Return [X, Y] of the center of cell containing provided text 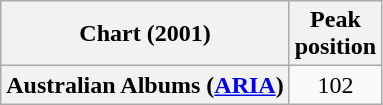
Chart (2001) [145, 34]
Australian Albums (ARIA) [145, 85]
Peakposition [335, 34]
102 [335, 85]
